Capture the cell that displays the provided text and extract its (X, Y) central coordinate. 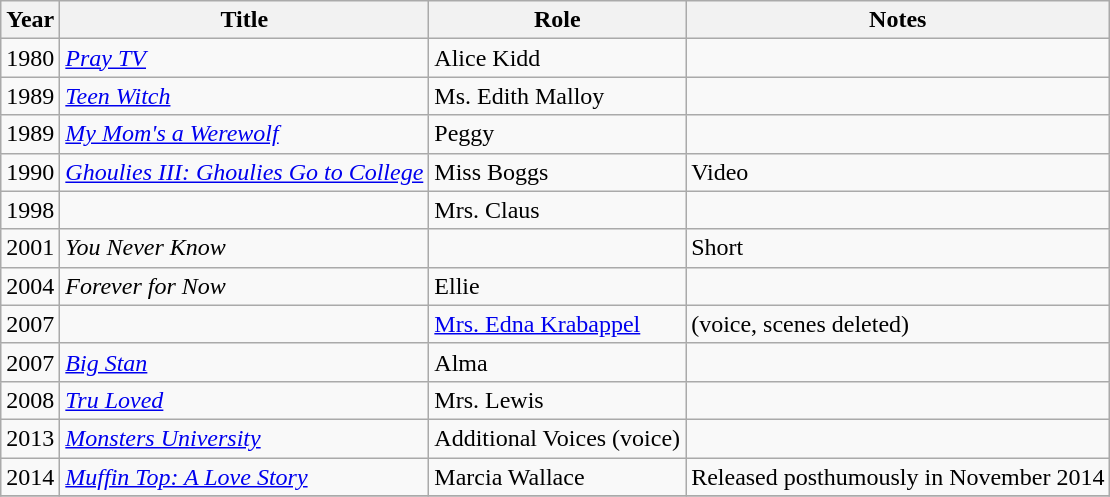
Alice Kidd (558, 58)
My Mom's a Werewolf (244, 134)
2008 (30, 400)
Teen Witch (244, 96)
1990 (30, 172)
Ghoulies III: Ghoulies Go to College (244, 172)
Title (244, 20)
Marcia Wallace (558, 477)
Muffin Top: A Love Story (244, 477)
You Never Know (244, 248)
Monsters University (244, 438)
Pray TV (244, 58)
Mrs. Edna Krabappel (558, 324)
(voice, scenes deleted) (898, 324)
Ms. Edith Malloy (558, 96)
Released posthumously in November 2014 (898, 477)
2014 (30, 477)
Notes (898, 20)
Video (898, 172)
Year (30, 20)
Ellie (558, 286)
Mrs. Claus (558, 210)
Peggy (558, 134)
2004 (30, 286)
Tru Loved (244, 400)
1980 (30, 58)
Forever for Now (244, 286)
2013 (30, 438)
Additional Voices (voice) (558, 438)
Alma (558, 362)
Role (558, 20)
Short (898, 248)
2001 (30, 248)
Mrs. Lewis (558, 400)
Big Stan (244, 362)
1998 (30, 210)
Miss Boggs (558, 172)
